Determine the (x, y) coordinate at the center of the cell enclosing the given text.  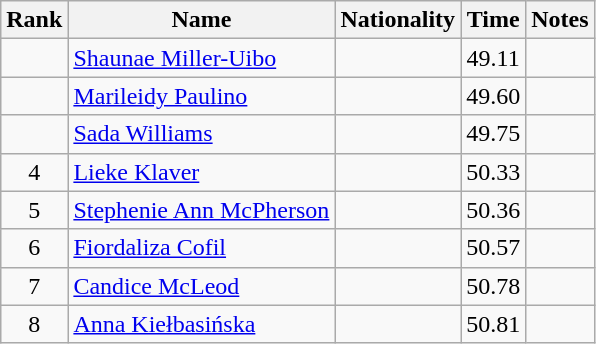
Anna Kiełbasińska (202, 324)
Stephenie Ann McPherson (202, 210)
Lieke Klaver (202, 172)
8 (34, 324)
7 (34, 286)
5 (34, 210)
50.33 (494, 172)
49.11 (494, 58)
Time (494, 20)
50.57 (494, 248)
Candice McLeod (202, 286)
Sada Williams (202, 134)
Nationality (398, 20)
4 (34, 172)
Marileidy Paulino (202, 96)
49.75 (494, 134)
Notes (560, 20)
50.78 (494, 286)
50.36 (494, 210)
Shaunae Miller-Uibo (202, 58)
Fiordaliza Cofil (202, 248)
50.81 (494, 324)
6 (34, 248)
Name (202, 20)
Rank (34, 20)
49.60 (494, 96)
